For the text-containing cell, return its midpoint in [x, y] coordinate format. 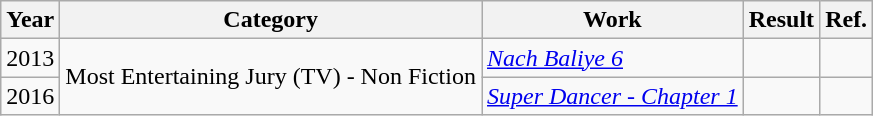
2013 [30, 58]
Super Dancer - Chapter 1 [613, 96]
2016 [30, 96]
Nach Baliye 6 [613, 58]
Most Entertaining Jury (TV) - Non Fiction [271, 77]
Work [613, 20]
Year [30, 20]
Category [271, 20]
Ref. [846, 20]
Result [781, 20]
